Pinpoint the cell where the given text exists, returning its [X, Y] midpoint coordinate. 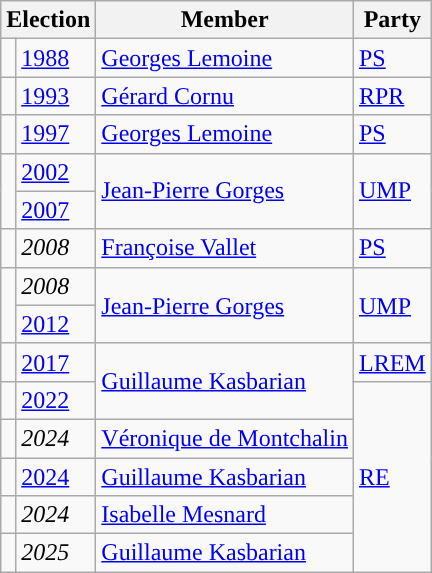
Véronique de Montchalin [225, 438]
RE [392, 476]
2012 [56, 324]
Isabelle Mesnard [225, 515]
2022 [56, 400]
Member [225, 20]
2002 [56, 172]
Party [392, 20]
Gérard Cornu [225, 96]
LREM [392, 362]
Election [48, 20]
2025 [56, 553]
2007 [56, 210]
1993 [56, 96]
2017 [56, 362]
RPR [392, 96]
1988 [56, 58]
1997 [56, 134]
Françoise Vallet [225, 248]
